Detect which cell encompasses the target text, then output its (x, y) center coordinate. 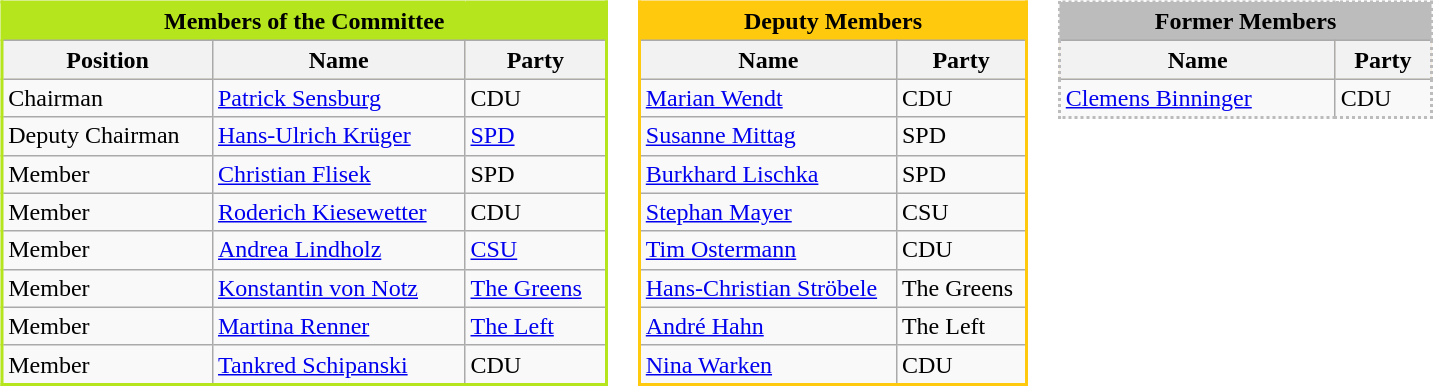
Konstantin von Notz (338, 288)
Roderich Kiesewetter (338, 212)
Christian Flisek (338, 174)
Members of the Committee (304, 22)
Former Members (1246, 22)
Martina Renner (338, 326)
Deputy Chairman (107, 136)
Position (107, 60)
André Hahn (768, 326)
Deputy Members (834, 22)
Marian Wendt (768, 98)
Tankred Schipanski (338, 364)
Clemens Binninger (1198, 98)
Burkhard Lischka (768, 174)
Stephan Mayer (768, 212)
Nina Warken (768, 364)
Andrea Lindholz (338, 250)
Susanne Mittag (768, 136)
Tim Ostermann (768, 250)
Hans-Ulrich Krüger (338, 136)
Chairman (107, 98)
Patrick Sensburg (338, 98)
Hans-Christian Ströbele (768, 288)
